Find where the given text appears and provide that cell's center as (x, y) coordinate. 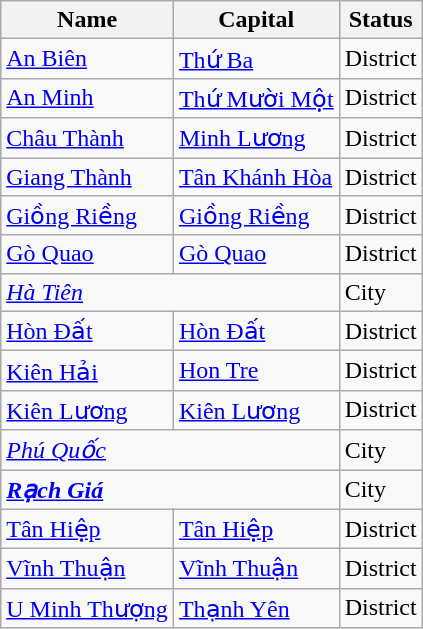
An Biên (88, 59)
Minh Lương (256, 138)
Giang Thành (88, 177)
Thứ Ba (256, 59)
Thứ Mười Một (256, 98)
Thạnh Yên (256, 608)
Phú Quốc (170, 450)
Châu Thành (88, 138)
An Minh (88, 98)
Hon Tre (256, 371)
Name (88, 20)
Tân Khánh Hòa (256, 177)
Status (380, 20)
Kiên Hải (88, 371)
U Minh Thượng (88, 608)
Capital (256, 20)
Hà Tiên (170, 292)
Rạch Giá (170, 490)
